Find where the given text appears and provide that cell's center as [x, y] coordinate. 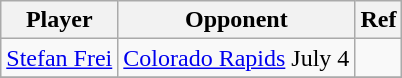
Colorado Rapids July 4 [236, 58]
Player [60, 20]
Opponent [236, 20]
Stefan Frei [60, 58]
Ref [378, 20]
